Provide the (x, y) coordinate of the cell's center where the given text is located.  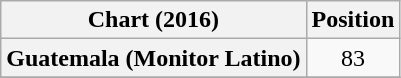
83 (353, 58)
Guatemala (Monitor Latino) (154, 58)
Position (353, 20)
Chart (2016) (154, 20)
